Provide the [x, y] coordinate of the cell's center where the given text is located.  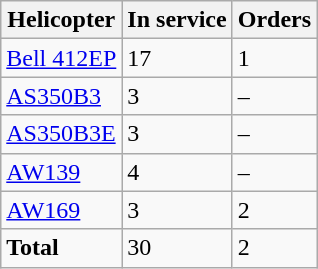
AW139 [62, 172]
AS350B3E [62, 134]
30 [177, 248]
AW169 [62, 210]
17 [177, 58]
Orders [274, 20]
Helicopter [62, 20]
4 [177, 172]
AS350B3 [62, 96]
In service [177, 20]
Total [62, 248]
1 [274, 58]
Bell 412EP [62, 58]
